Find where the given text appears and provide that cell's center as (X, Y) coordinate. 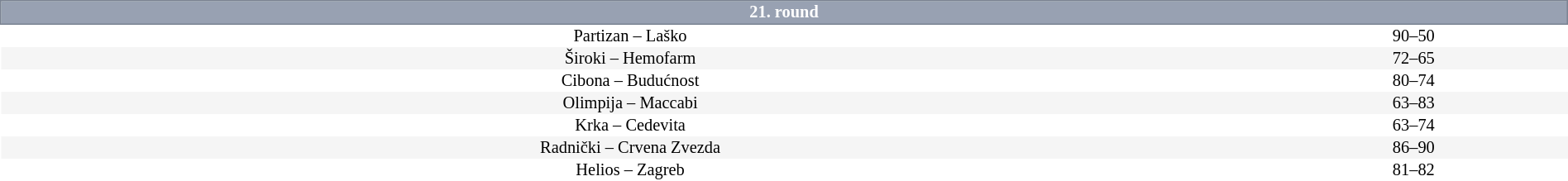
81–82 (1413, 170)
21. round (784, 12)
Radnički – Crvena Zvezda (630, 147)
Cibona – Budućnost (630, 81)
Krka – Cedevita (630, 126)
86–90 (1413, 147)
72–65 (1413, 58)
Partizan – Laško (630, 36)
63–83 (1413, 102)
Olimpija – Maccabi (630, 102)
Široki – Hemofarm (630, 58)
90–50 (1413, 36)
Helios – Zagreb (630, 170)
80–74 (1413, 81)
63–74 (1413, 126)
